Return the [x, y] coordinate for the center point of the cell that contains the specified text.  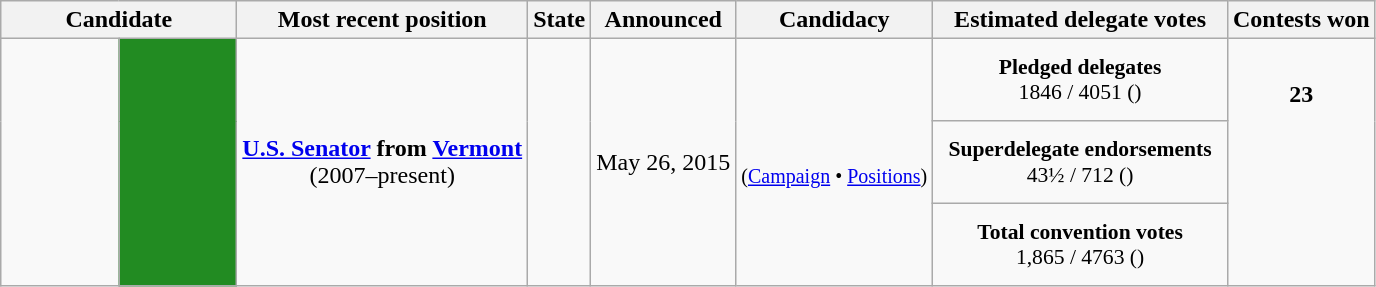
Total convention votes 1,865 / 4763 () [1080, 245]
State [560, 20]
Candidate [119, 20]
Pledged delegates 1846 / 4051 () [1080, 80]
Superdelegate endorsements 43½ / 712 () [1080, 162]
Most recent position [382, 20]
U.S. Senator from Vermont (2007–present) [382, 163]
23 [1301, 163]
Announced [664, 20]
Candidacy [834, 20]
May 26, 2015 [664, 163]
Estimated delegate votes [1080, 20]
Contests won [1301, 20]
(Campaign • Positions) [834, 163]
